Return (x, y) of the center of cell containing provided text 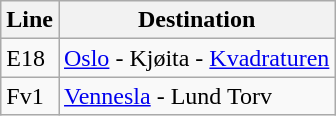
Vennesla - Lund Torv (196, 96)
Fv1 (30, 96)
Line (30, 20)
E18 (30, 58)
Oslo - Kjøita - Kvadraturen (196, 58)
Destination (196, 20)
